Output the (X, Y) coordinate of the center of the cell containing the given text.  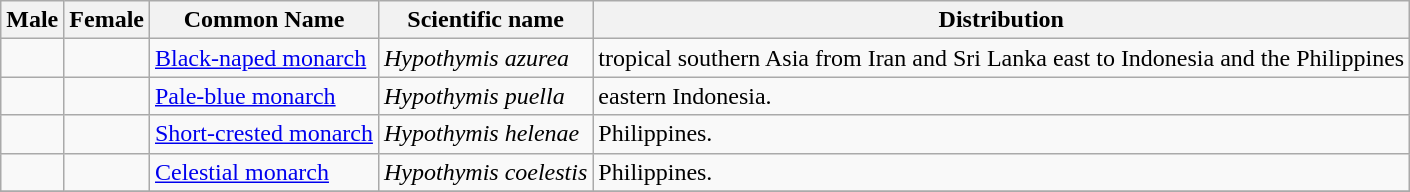
eastern Indonesia. (1002, 96)
Male (32, 20)
Common Name (264, 20)
Black-naped monarch (264, 58)
Scientific name (485, 20)
Distribution (1002, 20)
tropical southern Asia from Iran and Sri Lanka east to Indonesia and the Philippines (1002, 58)
Pale-blue monarch (264, 96)
Hypothymis puella (485, 96)
Hypothymis coelestis (485, 172)
Celestial monarch (264, 172)
Female (107, 20)
Hypothymis helenae (485, 134)
Hypothymis azurea (485, 58)
Short-crested monarch (264, 134)
